Find where the given text appears and provide that cell's center as [X, Y] coordinate. 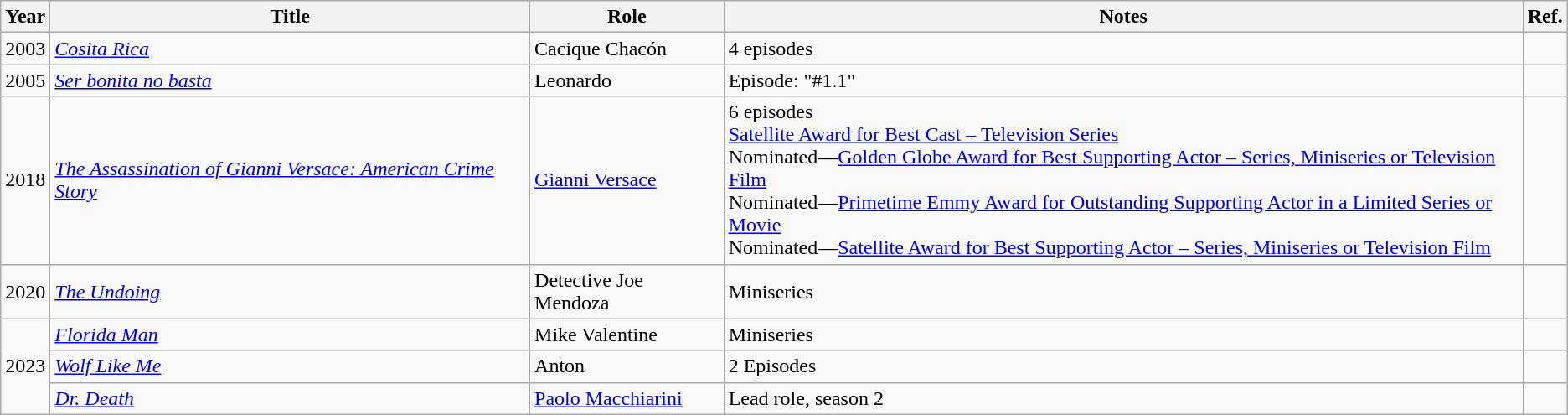
Paolo Macchiarini [627, 398]
The Assassination of Gianni Versace: American Crime Story [290, 180]
Episode: "#1.1" [1123, 80]
The Undoing [290, 292]
Notes [1123, 17]
Title [290, 17]
Florida Man [290, 335]
Year [25, 17]
4 episodes [1123, 49]
2 Episodes [1123, 366]
2023 [25, 366]
2018 [25, 180]
2003 [25, 49]
Role [627, 17]
Ser bonita no basta [290, 80]
2005 [25, 80]
Ref. [1545, 17]
Lead role, season 2 [1123, 398]
Detective Joe Mendoza [627, 292]
Leonardo [627, 80]
Mike Valentine [627, 335]
2020 [25, 292]
Anton [627, 366]
Gianni Versace [627, 180]
Wolf Like Me [290, 366]
Cacique Chacón [627, 49]
Dr. Death [290, 398]
Cosita Rica [290, 49]
